Determine the [X, Y] coordinate at the center of the cell enclosing the given text.  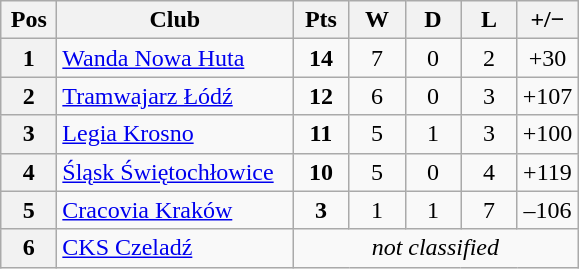
W [377, 20]
Tramwajarz Łódź [175, 96]
Pos [29, 20]
Legia Krosno [175, 134]
L [489, 20]
not classified [436, 248]
CKS Czeladź [175, 248]
Wanda Nowa Huta [175, 58]
Śląsk Świętochłowice [175, 172]
Pts [321, 20]
+30 [548, 58]
Cracovia Kraków [175, 210]
14 [321, 58]
+/− [548, 20]
D [433, 20]
+119 [548, 172]
–106 [548, 210]
+107 [548, 96]
+100 [548, 134]
11 [321, 134]
10 [321, 172]
Club [175, 20]
12 [321, 96]
